Detect which cell encompasses the target text, then output its [x, y] center coordinate. 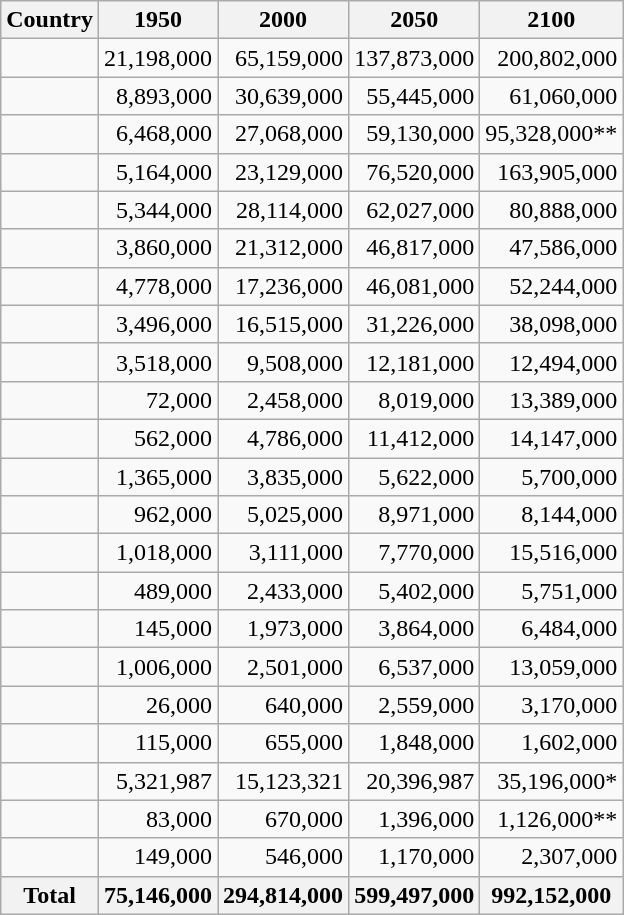
72,000 [158, 400]
2,559,000 [414, 705]
145,000 [158, 629]
13,389,000 [552, 400]
Country [50, 20]
7,770,000 [414, 553]
46,081,000 [414, 286]
6,537,000 [414, 667]
3,860,000 [158, 248]
1,602,000 [552, 743]
46,817,000 [414, 248]
12,494,000 [552, 362]
3,518,000 [158, 362]
8,971,000 [414, 515]
4,778,000 [158, 286]
62,027,000 [414, 210]
55,445,000 [414, 96]
3,111,000 [284, 553]
21,312,000 [284, 248]
962,000 [158, 515]
16,515,000 [284, 324]
5,344,000 [158, 210]
599,497,000 [414, 895]
11,412,000 [414, 438]
12,181,000 [414, 362]
640,000 [284, 705]
1,006,000 [158, 667]
6,468,000 [158, 134]
15,516,000 [552, 553]
3,496,000 [158, 324]
3,835,000 [284, 477]
4,786,000 [284, 438]
489,000 [158, 591]
5,025,000 [284, 515]
20,396,987 [414, 781]
15,123,321 [284, 781]
26,000 [158, 705]
5,402,000 [414, 591]
35,196,000* [552, 781]
27,068,000 [284, 134]
2,307,000 [552, 857]
1,396,000 [414, 819]
137,873,000 [414, 58]
1,170,000 [414, 857]
76,520,000 [414, 172]
2000 [284, 20]
5,622,000 [414, 477]
115,000 [158, 743]
655,000 [284, 743]
6,484,000 [552, 629]
3,864,000 [414, 629]
5,700,000 [552, 477]
23,129,000 [284, 172]
75,146,000 [158, 895]
80,888,000 [552, 210]
2,458,000 [284, 400]
21,198,000 [158, 58]
149,000 [158, 857]
546,000 [284, 857]
562,000 [158, 438]
9,508,000 [284, 362]
1,973,000 [284, 629]
1,018,000 [158, 553]
5,321,987 [158, 781]
2100 [552, 20]
52,244,000 [552, 286]
3,170,000 [552, 705]
31,226,000 [414, 324]
59,130,000 [414, 134]
2,433,000 [284, 591]
1,126,000** [552, 819]
5,164,000 [158, 172]
83,000 [158, 819]
38,098,000 [552, 324]
1950 [158, 20]
1,365,000 [158, 477]
61,060,000 [552, 96]
47,586,000 [552, 248]
5,751,000 [552, 591]
8,144,000 [552, 515]
8,893,000 [158, 96]
1,848,000 [414, 743]
2050 [414, 20]
17,236,000 [284, 286]
992,152,000 [552, 895]
13,059,000 [552, 667]
28,114,000 [284, 210]
95,328,000** [552, 134]
30,639,000 [284, 96]
294,814,000 [284, 895]
200,802,000 [552, 58]
Total [50, 895]
14,147,000 [552, 438]
163,905,000 [552, 172]
2,501,000 [284, 667]
670,000 [284, 819]
65,159,000 [284, 58]
8,019,000 [414, 400]
